Detect which cell encompasses the target text, then output its [X, Y] center coordinate. 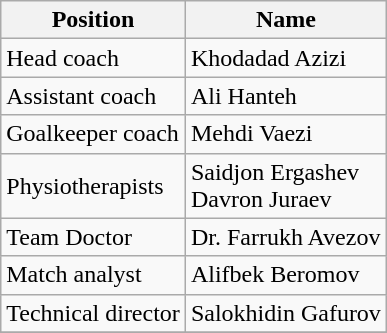
Ali Hanteh [286, 96]
Mehdi Vaezi [286, 134]
Position [94, 20]
Team Doctor [94, 237]
Physiotherapists [94, 186]
Salokhidin Gafurov [286, 313]
Technical director [94, 313]
Saidjon Ergashev Davron Juraev [286, 186]
Match analyst [94, 275]
Goalkeeper coach [94, 134]
Khodadad Azizi [286, 58]
Assistant coach [94, 96]
Alifbek Beromov [286, 275]
Name [286, 20]
Dr. Farrukh Avezov [286, 237]
Head coach [94, 58]
